Determine the [x, y] coordinate at the center of the cell enclosing the given text.  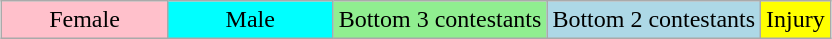
Female [85, 20]
Bottom 2 contestants [654, 20]
Male [250, 20]
Injury [796, 20]
Bottom 3 contestants [440, 20]
